Search for the cell housing the specified text and yield its [X, Y] center coordinate. 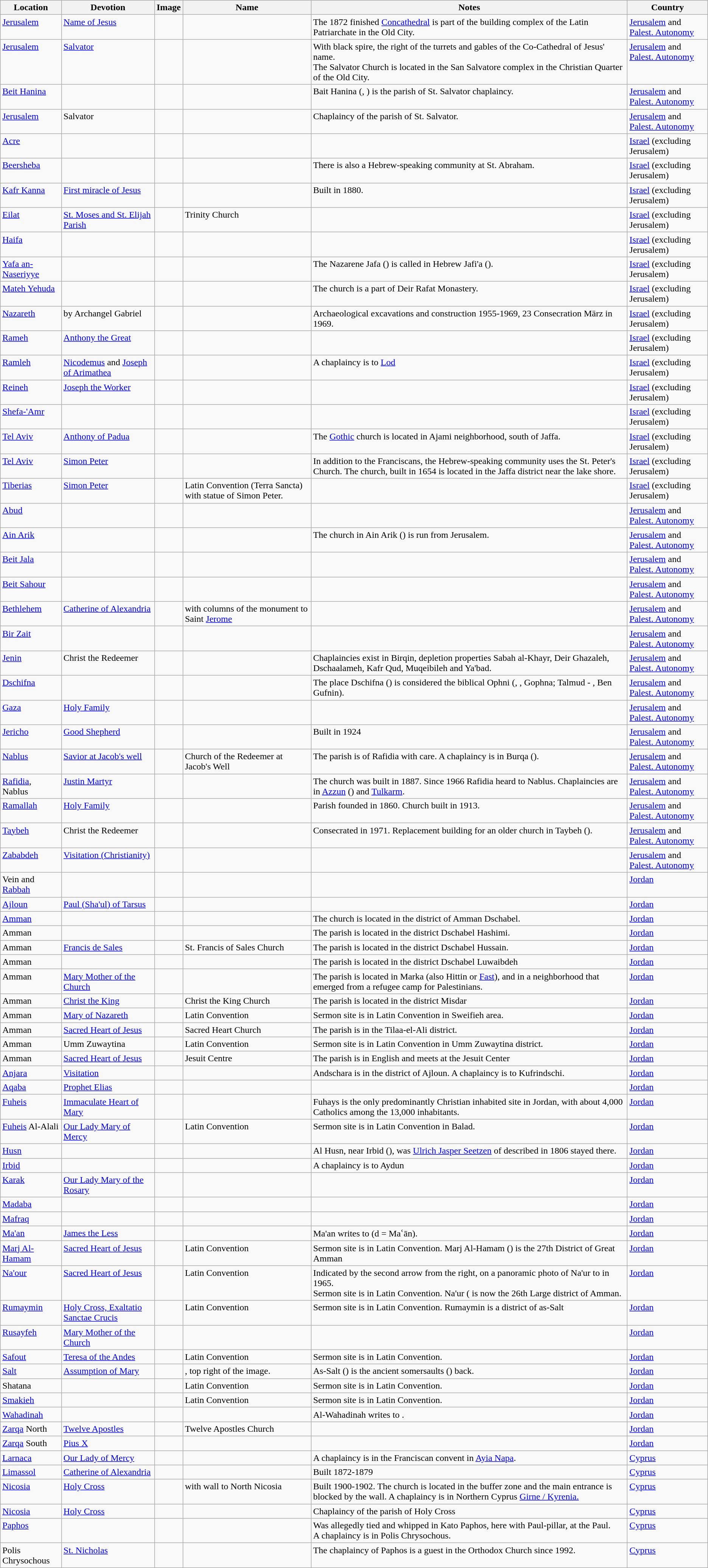
Vein and Rabbah [31, 885]
Our Lady of Mercy [108, 1457]
Prophet Elias [108, 1087]
Fuhays is the only predominantly Christian inhabited site in Jordan, with about 4,000 Catholics among the 13,000 inhabitants. [469, 1107]
Bait Hanina (, ) is the parish of St. Salvator chaplaincy. [469, 97]
Sermon site is in Latin Convention in Umm Zuwaytina district. [469, 1044]
Notes [469, 8]
The church is a part of Deir Rafat Monastery. [469, 294]
Consecrated in 1971. Replacement building for an older church in Taybeh (). [469, 836]
Shatana [31, 1386]
with wall to North Nicosia [247, 1492]
A chaplaincy is to Lod [469, 368]
Sacred Heart Church [247, 1030]
Andschara is in the district of Ajloun. A chaplaincy is to Kufrindschi. [469, 1073]
Jericho [31, 737]
Rafidia, Nablus [31, 786]
A chaplaincy is in the Franciscan convent in Ayia Napa. [469, 1457]
Marj Al-Hamam [31, 1253]
Dschifna [31, 687]
Good Shepherd [108, 737]
Polis Chrysochous [31, 1556]
Name of Jesus [108, 27]
Na'our [31, 1283]
Jesuit Centre [247, 1059]
Abud [31, 515]
Visitation (Christianity) [108, 860]
Ajloun [31, 904]
Beit Hanina [31, 97]
Wahadinah [31, 1414]
Nicodemus and Joseph of Arimathea [108, 368]
Mary of Nazareth [108, 1015]
Kafr Kanna [31, 195]
Twelve Apostles [108, 1429]
Ramleh [31, 368]
Name [247, 8]
Nablus [31, 761]
Rameh [31, 343]
Sermon site is in Latin Convention. Marj Al-Hamam () is the 27th District of Great Amman [469, 1253]
Teresa of the Andes [108, 1357]
Larnaca [31, 1457]
Trinity Church [247, 220]
The parish is located in the district Dschabel Hashimi. [469, 933]
Anjara [31, 1073]
by Archangel Gabriel [108, 318]
with columns of the monument to Saint Jerome [247, 614]
Al Husn, near Irbid (), was Ulrich Jasper Seetzen of described in 1806 stayed there. [469, 1151]
Image [169, 8]
Twelve Apostles Church [247, 1429]
The parish is in English and meets at the Jesuit Center [469, 1059]
Anthony the Great [108, 343]
Devotion [108, 8]
Our Lady Mary of the Rosary [108, 1185]
First miracle of Jesus [108, 195]
There is also a Hebrew-speaking community at St. Abraham. [469, 170]
Beit Jala [31, 565]
James the Less [108, 1233]
Immaculate Heart of Mary [108, 1107]
Latin Convention (Terra Sancta) with statue of Simon Peter. [247, 490]
Mateh Yehuda [31, 294]
The parish is located in Marka (also Hittin or Fast), and in a neighborhood that emerged from a refugee camp for Palestinians. [469, 981]
Assumption of Mary [108, 1371]
Rusayfeh [31, 1338]
Country [668, 8]
The parish is located in the district Dschabel Luwaibdeh [469, 962]
Reineh [31, 392]
Taybeh [31, 836]
Archaeological excavations and construction 1955-1969, 23 Consecration März in 1969. [469, 318]
Bethlehem [31, 614]
Shefa-'Amr [31, 417]
The chaplaincy of Paphos is a guest in the Orthodox Church since 1992. [469, 1556]
Built in 1924 [469, 737]
The parish is located in the district Dschabel Hussain. [469, 947]
Acre [31, 146]
Was allegedly tied and whipped in Kato Paphos, here with Paul-pillar, at the Paul.A chaplaincy is in Polis Chrysochous. [469, 1531]
Ramallah [31, 811]
Built 1872-1879 [469, 1472]
Parish founded in 1860. Church built in 1913. [469, 811]
The parish is located in the district Misdar [469, 1001]
St. Francis of Sales Church [247, 947]
Tiberias [31, 490]
Zarqa North [31, 1429]
Madaba [31, 1204]
Sermon site is in Latin Convention. Rumaymin is a district of as-Salt [469, 1313]
St. Moses and St. Elijah Parish [108, 220]
Yafa an-Naseriyye [31, 269]
Al-Wahadinah writes to . [469, 1414]
The parish is of Rafidia with care. A chaplaincy is in Burqa (). [469, 761]
, top right of the image. [247, 1371]
The place Dschifna () is considered the biblical Ophni (, , Gophna; Talmud - , Ben Gufnin). [469, 687]
Paphos [31, 1531]
Anthony of Padua [108, 441]
The church was built in 1887. Since 1966 Rafidia heard to Nablus. Chaplaincies are in Azzun () and Tulkarm. [469, 786]
Our Lady Mary of Mercy [108, 1132]
Christ the King Church [247, 1001]
The 1872 finished Concathedral is part of the building complex of the Latin Patriarchate in the Old City. [469, 27]
Savior at Jacob's well [108, 761]
Chaplaincy of the parish of St. Salvator. [469, 121]
Zarqa South [31, 1443]
Mafraq [31, 1219]
As-Salt () is the ancient somersaults () back. [469, 1371]
Location [31, 8]
Christ the King [108, 1001]
Paul (Sha'ul) of Tarsus [108, 904]
Fuheis [31, 1107]
The Nazarene Jafa () is called in Hebrew Jafi'a (). [469, 269]
Haifa [31, 244]
Bir Zait [31, 638]
Built in 1880. [469, 195]
Rumaymin [31, 1313]
Nazareth [31, 318]
Karak [31, 1185]
The Gothic church is located in Ajami neighborhood, south of Jaffa. [469, 441]
Safout [31, 1357]
Beersheba [31, 170]
Visitation [108, 1073]
Sermon site is in Latin Convention in Sweifieh area. [469, 1015]
A chaplaincy is to Aydun [469, 1165]
Husn [31, 1151]
Joseph the Worker [108, 392]
Ma'an writes to (d = Maʿān). [469, 1233]
The parish is in the Tilaa-el-Ali district. [469, 1030]
Ain Arik [31, 540]
Chaplaincies exist in Birqin, depletion properties Sabah al-Khayr, Deir Ghazaleh, Dschaalameh, Kafr Qud, Muqeibileh and Ya'bad. [469, 663]
The church is located in the district of Amman Dschabel. [469, 919]
Chaplaincy of the parish of Holy Cross [469, 1511]
Ma'an [31, 1233]
Gaza [31, 712]
Eilat [31, 220]
Sermon site is in Latin Convention in Balad. [469, 1132]
Beit Sahour [31, 589]
Church of the Redeemer at Jacob's Well [247, 761]
Irbid [31, 1165]
Jenin [31, 663]
Smakieh [31, 1400]
The church in Ain Arik () is run from Jerusalem. [469, 540]
Aqaba [31, 1087]
Justin Martyr [108, 786]
Francis de Sales [108, 947]
Salt [31, 1371]
Zababdeh [31, 860]
St. Nicholas [108, 1556]
Limassol [31, 1472]
Holy Cross, Exaltatio Sanctae Crucis [108, 1313]
Fuheis Al-Alali [31, 1132]
Pius X [108, 1443]
Umm Zuwaytina [108, 1044]
